Scan for the cell matching the given text and deliver its (X, Y) coordinate at center. 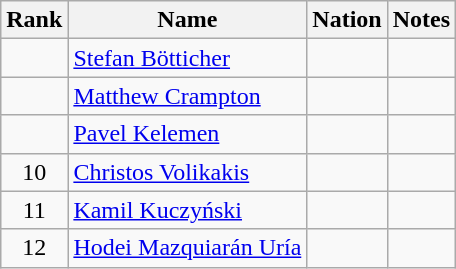
Matthew Crampton (188, 96)
Hodei Mazquiarán Uría (188, 248)
Kamil Kuczyński (188, 210)
11 (34, 210)
12 (34, 248)
Stefan Bötticher (188, 58)
Christos Volikakis (188, 172)
Notes (421, 20)
Nation (347, 20)
Pavel Kelemen (188, 134)
10 (34, 172)
Rank (34, 20)
Name (188, 20)
